Pinpoint the cell where the given text exists, returning its [X, Y] midpoint coordinate. 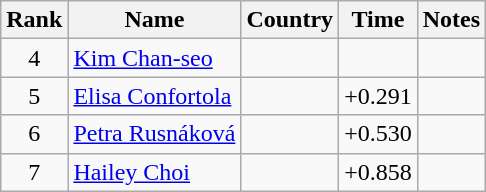
Country [290, 20]
Petra Rusnáková [154, 134]
+0.530 [378, 134]
6 [34, 134]
Notes [451, 20]
Elisa Confortola [154, 96]
+0.858 [378, 172]
Time [378, 20]
Name [154, 20]
4 [34, 58]
Hailey Choi [154, 172]
+0.291 [378, 96]
Kim Chan-seo [154, 58]
7 [34, 172]
Rank [34, 20]
5 [34, 96]
